Pinpoint the cell where the given text exists, returning its (x, y) midpoint coordinate. 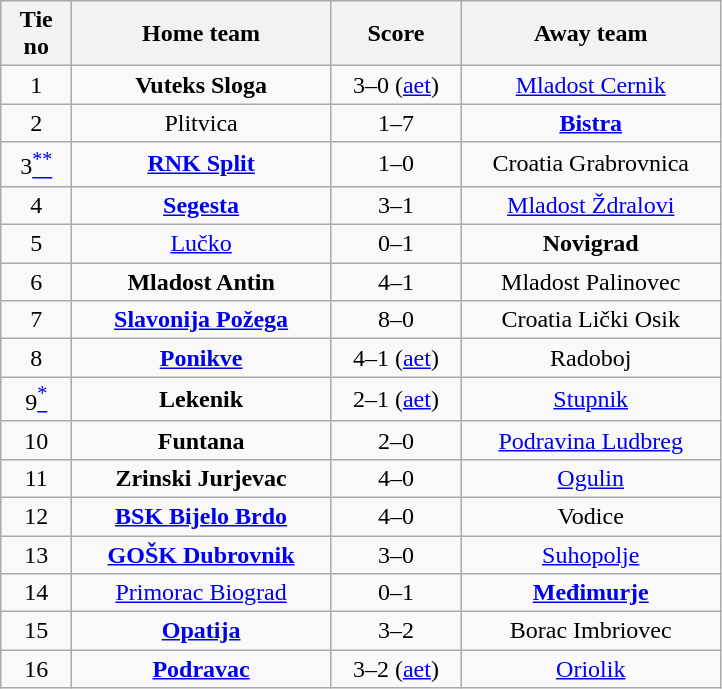
5 (36, 244)
Mladost Antin (202, 282)
Mladost Ždralovi (590, 205)
Plitvica (202, 123)
4–1 (396, 282)
Zrinski Jurjevac (202, 478)
2–1 (aet) (396, 400)
1–7 (396, 123)
Primorac Biograd (202, 593)
Ogulin (590, 478)
Lučko (202, 244)
BSK Bijelo Brdo (202, 516)
15 (36, 631)
1–0 (396, 164)
Lekenik (202, 400)
Podravac (202, 669)
2 (36, 123)
Opatija (202, 631)
Stupnik (590, 400)
Radoboj (590, 358)
3–0 (396, 555)
8 (36, 358)
Croatia Grabrovnica (590, 164)
1 (36, 85)
RNK Split (202, 164)
Funtana (202, 440)
3–1 (396, 205)
11 (36, 478)
Mladost Palinovec (590, 282)
Tie no (36, 34)
Podravina Ludbreg (590, 440)
Vuteks Sloga (202, 85)
3–2 (396, 631)
Mladost Cernik (590, 85)
3–2 (aet) (396, 669)
12 (36, 516)
Score (396, 34)
Suhopolje (590, 555)
10 (36, 440)
Segesta (202, 205)
4 (36, 205)
3–0 (aet) (396, 85)
GOŠK Dubrovnik (202, 555)
16 (36, 669)
Slavonija Požega (202, 320)
Međimurje (590, 593)
Vodice (590, 516)
Ponikve (202, 358)
2–0 (396, 440)
Away team (590, 34)
4–1 (aet) (396, 358)
6 (36, 282)
13 (36, 555)
Home team (202, 34)
8–0 (396, 320)
Croatia Lički Osik (590, 320)
3** (36, 164)
Bistra (590, 123)
Borac Imbriovec (590, 631)
14 (36, 593)
7 (36, 320)
Novigrad (590, 244)
Oriolik (590, 669)
9* (36, 400)
